Search for the cell housing the specified text and yield its [x, y] center coordinate. 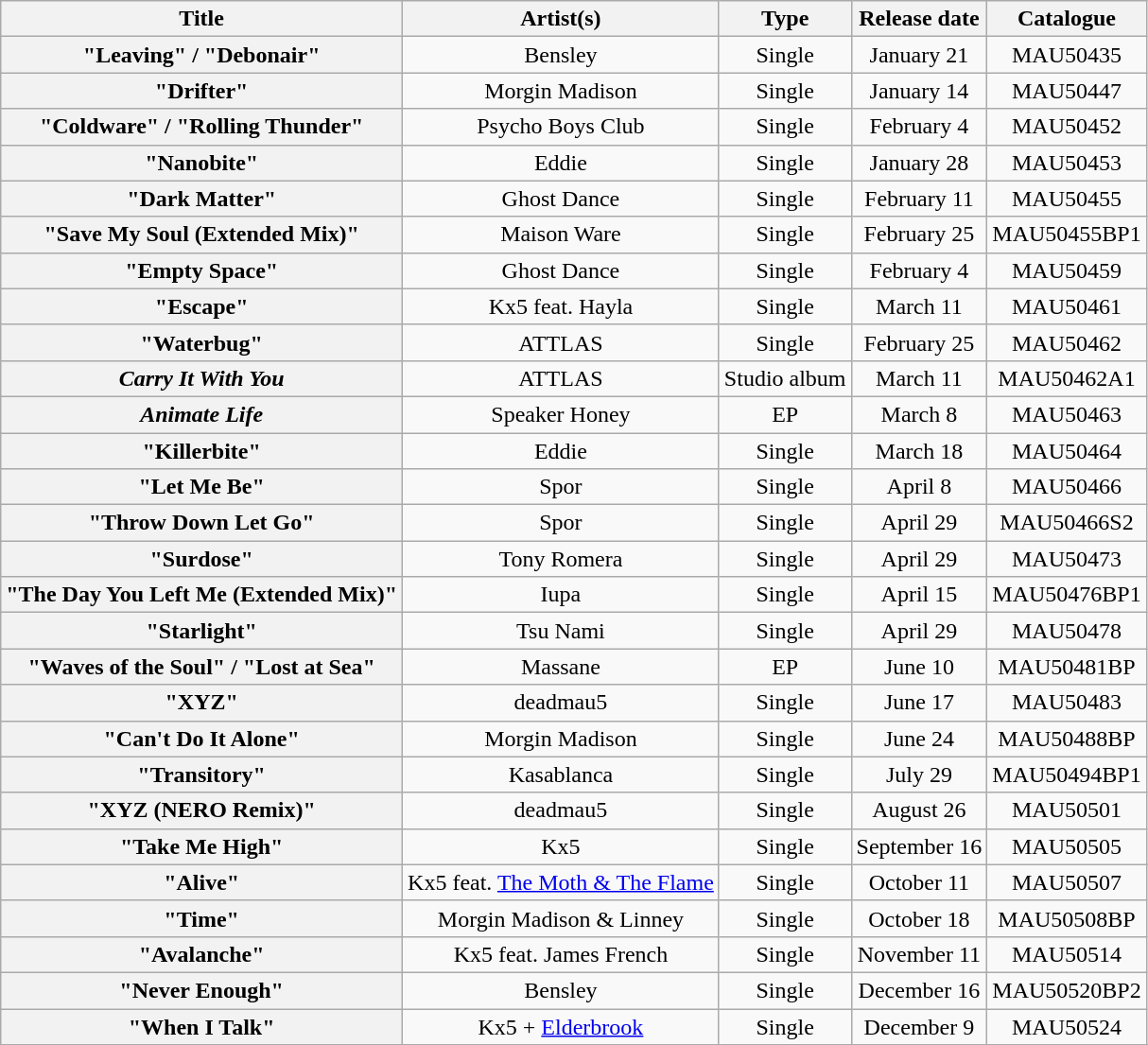
"Starlight" [202, 631]
Tony Romera [562, 559]
MAU50464 [1067, 451]
MAU50494BP1 [1067, 775]
MAU50508BP [1067, 918]
"Waves of the Soul" / "Lost at Sea" [202, 667]
"Throw Down Let Go" [202, 523]
"Save My Soul (Extended Mix)" [202, 235]
Animate Life [202, 414]
MAU50481BP [1067, 667]
"Alive" [202, 882]
"Dark Matter" [202, 199]
MAU50453 [1067, 163]
February 11 [919, 199]
Catalogue [1067, 19]
April 8 [919, 487]
"Let Me Be" [202, 487]
MAU50462A1 [1067, 378]
April 15 [919, 595]
MAU50505 [1067, 846]
October 11 [919, 882]
Kx5 feat. James French [562, 954]
MAU50466S2 [1067, 523]
"Coldware" / "Rolling Thunder" [202, 127]
June 24 [919, 739]
July 29 [919, 775]
MAU50488BP [1067, 739]
"Surdose" [202, 559]
"Take Me High" [202, 846]
Tsu Nami [562, 631]
MAU50476BP1 [1067, 595]
March 8 [919, 414]
November 11 [919, 954]
"XYZ" [202, 703]
MAU50459 [1067, 270]
December 9 [919, 1026]
Morgin Madison & Linney [562, 918]
MAU50452 [1067, 127]
"Nanobite" [202, 163]
January 14 [919, 91]
MAU50435 [1067, 55]
Massane [562, 667]
June 10 [919, 667]
MAU50461 [1067, 306]
March 18 [919, 451]
MAU50514 [1067, 954]
"Transitory" [202, 775]
Artist(s) [562, 19]
"The Day You Left Me (Extended Mix)" [202, 595]
"Never Enough" [202, 990]
MAU50473 [1067, 559]
"XYZ (NERO Remix)" [202, 810]
"Drifter" [202, 91]
September 16 [919, 846]
Iupa [562, 595]
August 26 [919, 810]
December 16 [919, 990]
MAU50501 [1067, 810]
Maison Ware [562, 235]
January 21 [919, 55]
Kx5 feat. The Moth & The Flame [562, 882]
"Avalanche" [202, 954]
Kx5 + Elderbrook [562, 1026]
"When I Talk" [202, 1026]
"Empty Space" [202, 270]
MAU50478 [1067, 631]
Type [785, 19]
MAU50462 [1067, 342]
"Can't Do It Alone" [202, 739]
MAU50507 [1067, 882]
"Waterbug" [202, 342]
January 28 [919, 163]
Kx5 [562, 846]
MAU50455BP1 [1067, 235]
October 18 [919, 918]
Kx5 feat. Hayla [562, 306]
MAU50463 [1067, 414]
Studio album [785, 378]
Title [202, 19]
MAU50466 [1067, 487]
Kasablanca [562, 775]
Psycho Boys Club [562, 127]
"Time" [202, 918]
MAU50524 [1067, 1026]
MAU50520BP2 [1067, 990]
MAU50455 [1067, 199]
MAU50447 [1067, 91]
Carry It With You [202, 378]
Release date [919, 19]
"Escape" [202, 306]
June 17 [919, 703]
"Killerbite" [202, 451]
MAU50483 [1067, 703]
"Leaving" / "Debonair" [202, 55]
Speaker Honey [562, 414]
